Return the [x, y] coordinate for the center point of the cell that contains the specified text.  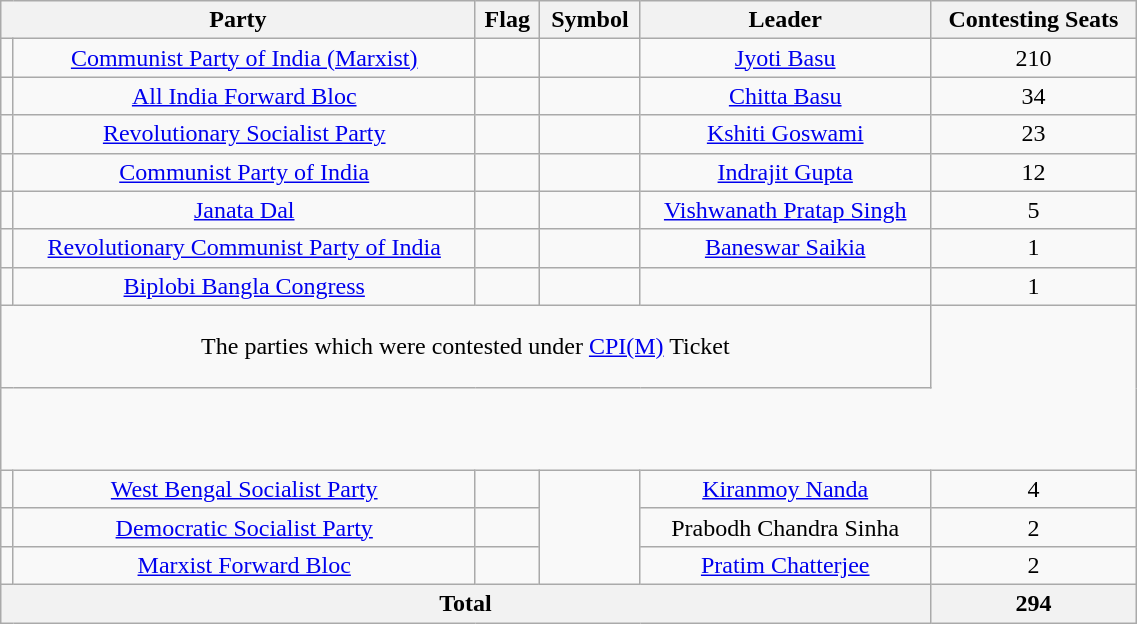
Marxist Forward Bloc [244, 565]
Total [466, 603]
34 [1034, 96]
Contesting Seats [1034, 20]
Jyoti Basu [785, 58]
The parties which were contested under CPI(M) Ticket [466, 346]
Democratic Socialist Party [244, 527]
Baneswar Saikia [785, 248]
Communist Party of India (Marxist) [244, 58]
210 [1034, 58]
Leader [785, 20]
Chitta Basu [785, 96]
Indrajit Gupta [785, 172]
Kshiti Goswami [785, 134]
Symbol [590, 20]
Vishwanath Pratap Singh [785, 210]
4 [1034, 489]
Kiranmoy Nanda [785, 489]
Flag [507, 20]
Party [238, 20]
Janata Dal [244, 210]
5 [1034, 210]
Communist Party of India [244, 172]
All India Forward Bloc [244, 96]
294 [1034, 603]
12 [1034, 172]
Biplobi Bangla Congress [244, 286]
Pratim Chatterjee [785, 565]
23 [1034, 134]
Prabodh Chandra Sinha [785, 527]
Revolutionary Socialist Party [244, 134]
West Bengal Socialist Party [244, 489]
Revolutionary Communist Party of India [244, 248]
